Return the (x, y) coordinate for the center point of the cell that contains the specified text.  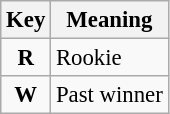
R (26, 58)
Key (26, 20)
Past winner (110, 95)
Meaning (110, 20)
W (26, 95)
Rookie (110, 58)
